Scan for the cell matching the given text and deliver its (X, Y) coordinate at center. 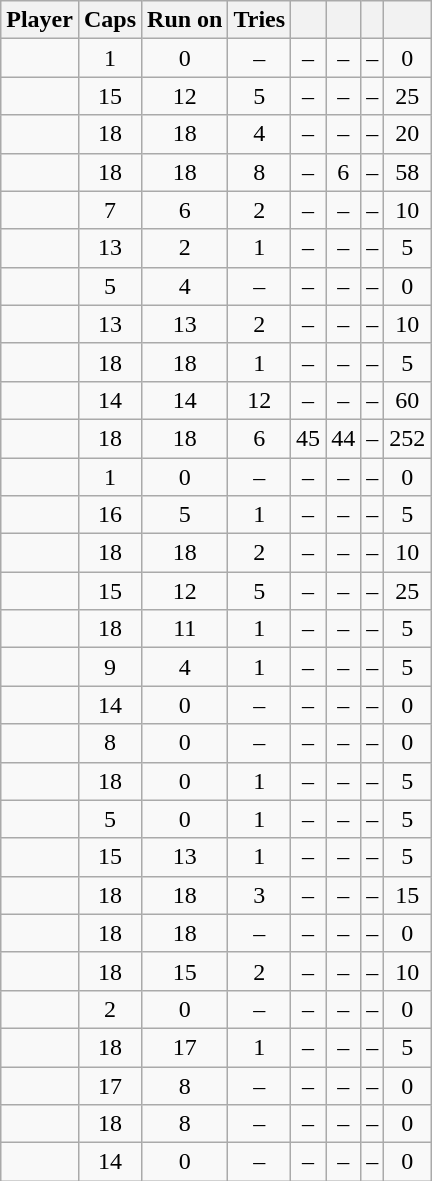
9 (110, 667)
20 (408, 134)
58 (408, 172)
7 (110, 210)
Player (40, 20)
45 (308, 438)
11 (185, 629)
Caps (110, 20)
252 (408, 438)
16 (110, 515)
60 (408, 400)
3 (260, 895)
Tries (260, 20)
Run on (185, 20)
44 (344, 438)
